From the cell containing the given text, extract its center point as [X, Y] coordinate. 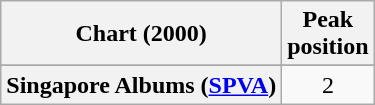
Chart (2000) [142, 34]
Singapore Albums (SPVA) [142, 85]
Peak position [328, 34]
2 [328, 85]
